Return the [x, y] coordinate for the center point of the cell that contains the specified text.  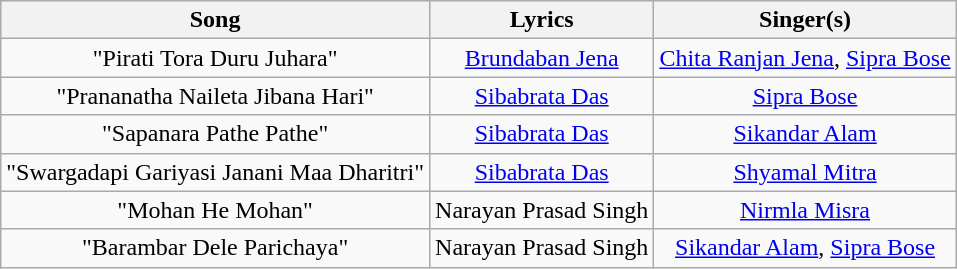
"Sapanara Pathe Pathe" [216, 134]
Nirmla Misra [805, 210]
"Barambar Dele Parichaya" [216, 248]
"Pirati Tora Duru Juhara" [216, 58]
Sikandar Alam, Sipra Bose [805, 248]
Brundaban Jena [542, 58]
Sipra Bose [805, 96]
"Prananatha Naileta Jibana Hari" [216, 96]
Song [216, 20]
Lyrics [542, 20]
Shyamal Mitra [805, 172]
Singer(s) [805, 20]
"Swargadapi Gariyasi Janani Maa Dharitri" [216, 172]
Sikandar Alam [805, 134]
Chita Ranjan Jena, Sipra Bose [805, 58]
"Mohan He Mohan" [216, 210]
